Search for the cell housing the specified text and yield its (X, Y) center coordinate. 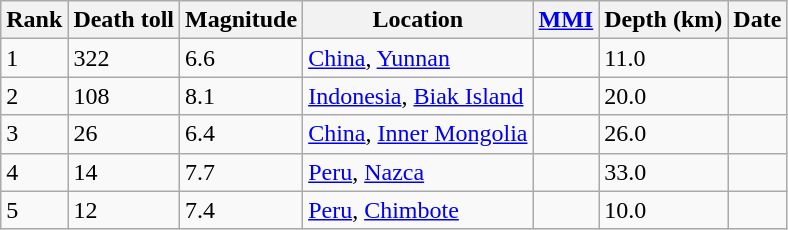
6.6 (242, 58)
33.0 (664, 172)
Depth (km) (664, 20)
322 (124, 58)
12 (124, 210)
Location (418, 20)
11.0 (664, 58)
8.1 (242, 96)
10.0 (664, 210)
3 (34, 134)
Peru, Nazca (418, 172)
Death toll (124, 20)
7.4 (242, 210)
4 (34, 172)
7.7 (242, 172)
20.0 (664, 96)
Peru, Chimbote (418, 210)
26 (124, 134)
China, Inner Mongolia (418, 134)
14 (124, 172)
108 (124, 96)
26.0 (664, 134)
5 (34, 210)
Indonesia, Biak Island (418, 96)
1 (34, 58)
Rank (34, 20)
China, Yunnan (418, 58)
2 (34, 96)
Magnitude (242, 20)
6.4 (242, 134)
MMI (566, 20)
Date (758, 20)
